Locate the cell with the specified text and output its [x, y] center coordinate. 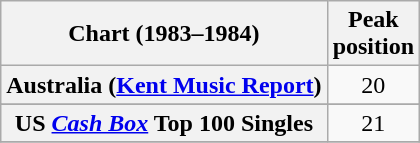
Australia (Kent Music Report) [164, 85]
US Cash Box Top 100 Singles [164, 123]
Chart (1983–1984) [164, 34]
Peakposition [373, 34]
21 [373, 123]
20 [373, 85]
